Identify which cell holds the provided text, then report its (x, y) central coordinate. 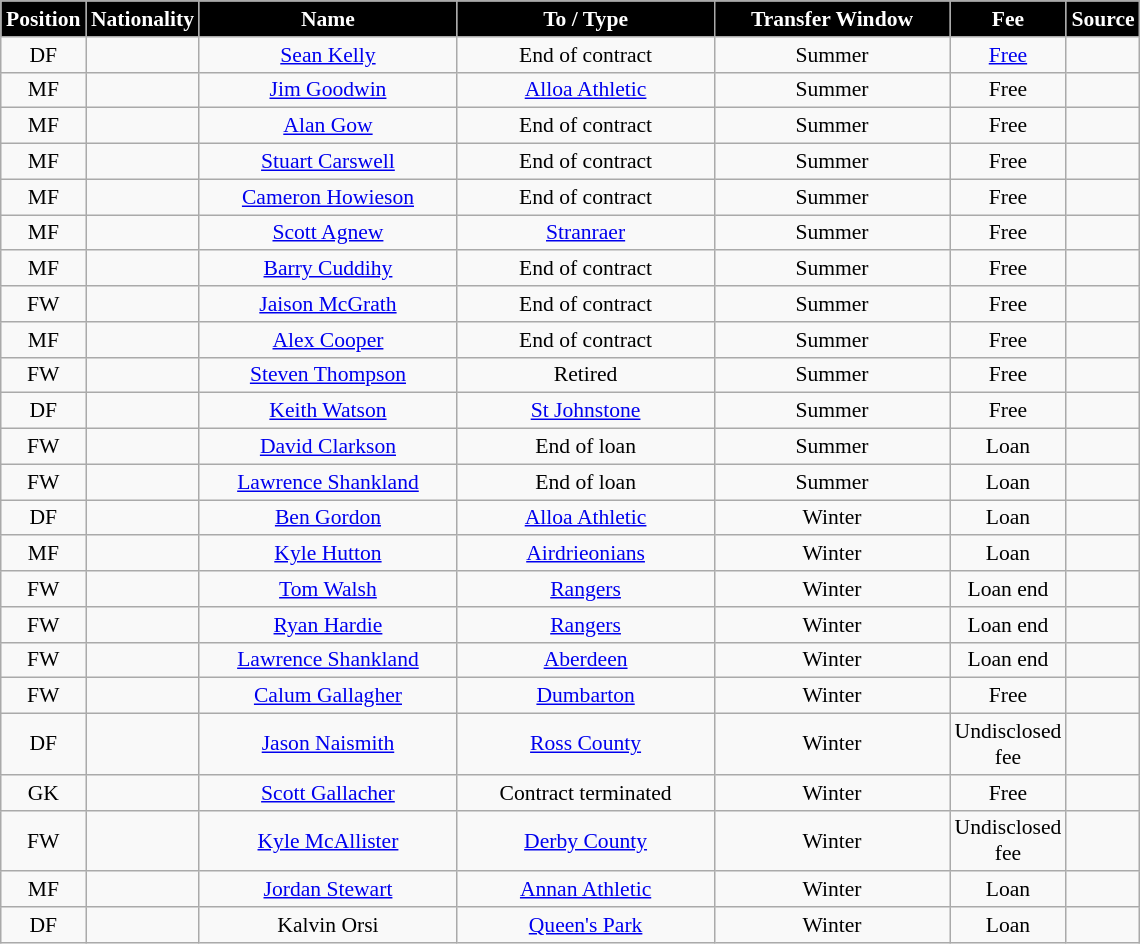
Calum Gallagher (328, 696)
Steven Thompson (328, 375)
Queen's Park (586, 925)
Airdrieonians (586, 554)
Stranraer (586, 233)
Nationality (142, 19)
Name (328, 19)
Alan Gow (328, 126)
Ross County (586, 744)
Kalvin Orsi (328, 925)
Position (44, 19)
Cameron Howieson (328, 197)
Ben Gordon (328, 518)
Jim Goodwin (328, 90)
Dumbarton (586, 696)
Annan Athletic (586, 890)
Jason Naismith (328, 744)
David Clarkson (328, 447)
Derby County (586, 840)
Tom Walsh (328, 589)
Fee (1008, 19)
Jordan Stewart (328, 890)
Alex Cooper (328, 340)
Scott Agnew (328, 233)
Scott Gallacher (328, 793)
Barry Cuddihy (328, 269)
Jaison McGrath (328, 304)
To / Type (586, 19)
Contract terminated (586, 793)
GK (44, 793)
Stuart Carswell (328, 162)
Keith Watson (328, 411)
Kyle McAllister (328, 840)
Ryan Hardie (328, 625)
Kyle Hutton (328, 554)
Aberdeen (586, 660)
St Johnstone (586, 411)
Transfer Window (832, 19)
Source (1102, 19)
Retired (586, 375)
Sean Kelly (328, 55)
